Determine the (X, Y) coordinate at the center of the cell enclosing the given text.  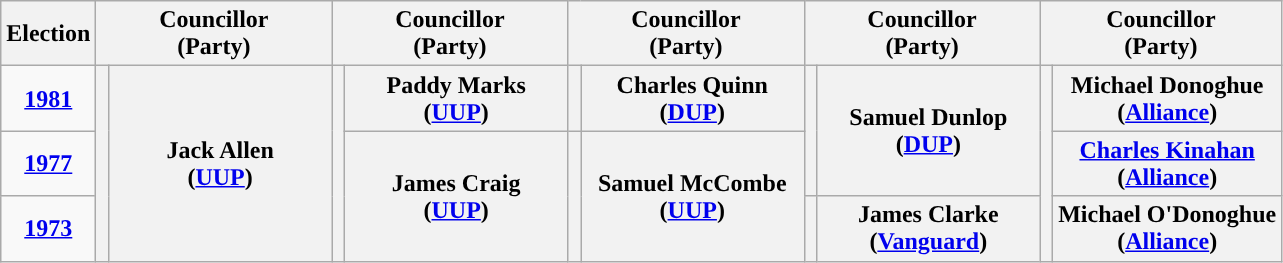
Samuel Dunlop (DUP) (929, 131)
Paddy Marks (UUP) (456, 98)
Michael O'Donoghue (Alliance) (1168, 228)
1981 (48, 98)
Election (48, 34)
Michael Donoghue (Alliance) (1168, 98)
Charles Quinn (DUP) (692, 98)
1973 (48, 228)
James Clarke (Vanguard) (929, 228)
Samuel McCombe (UUP) (692, 196)
James Craig (UUP) (456, 196)
1977 (48, 164)
Charles Kinahan (Alliance) (1168, 164)
Jack Allen (UUP) (220, 164)
